Capture the cell that displays the provided text and extract its (x, y) central coordinate. 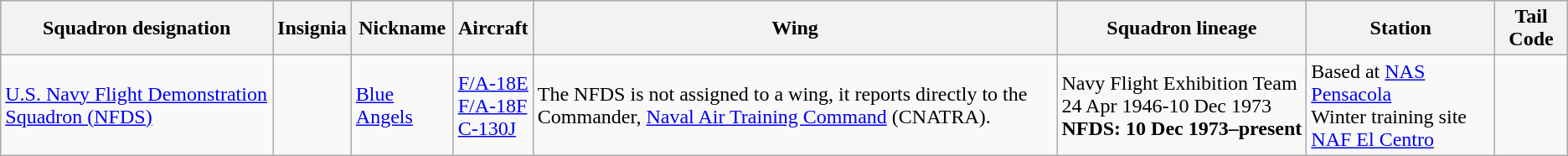
Insignia (312, 29)
Tail Code (1531, 29)
Aircraft (493, 29)
Station (1400, 29)
Squadron lineage (1182, 29)
Navy Flight Exhibition Team24 Apr 1946-10 Dec 1973NFDS: 10 Dec 1973–present (1182, 106)
The NFDS is not assigned to a wing, it reports directly to the Commander, Naval Air Training Command (CNATRA). (795, 106)
Wing (795, 29)
Based at NAS PensacolaWinter training site NAF El Centro (1400, 106)
Blue Angels (402, 106)
F/A-18EF/A-18FC-130J (493, 106)
Squadron designation (137, 29)
Nickname (402, 29)
U.S. Navy Flight Demonstration Squadron (NFDS) (137, 106)
